Detect which cell encompasses the target text, then output its (x, y) center coordinate. 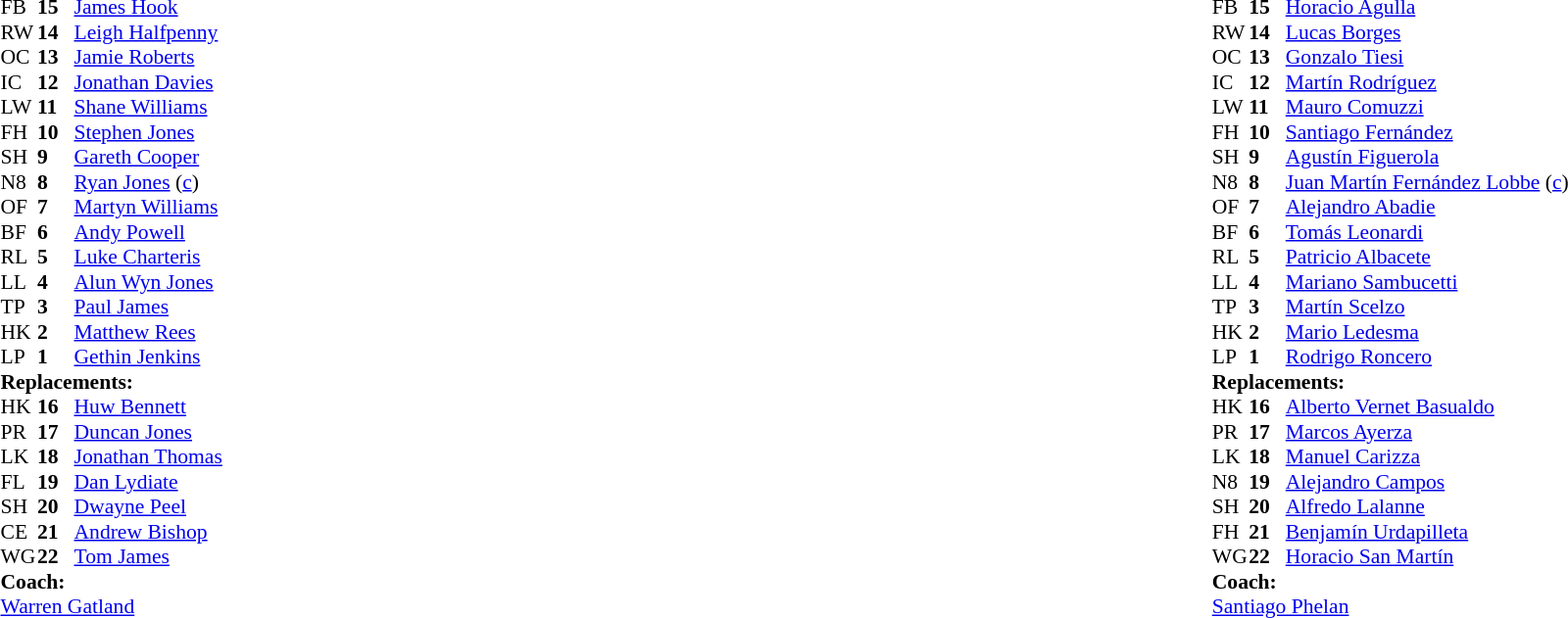
Leigh Halfpenny (149, 32)
Luke Charteris (149, 258)
Matthew Rees (149, 332)
Replacements: (111, 382)
Duncan Jones (149, 432)
Jonathan Thomas (149, 457)
Paul James (149, 307)
Ryan Jones (c) (149, 182)
Alun Wyn Jones (149, 282)
CE (19, 532)
Gareth Cooper (149, 158)
Jamie Roberts (149, 58)
Stephen Jones (149, 132)
Gethin Jenkins (149, 357)
Shane Williams (149, 107)
Jonathan Davies (149, 82)
Andrew Bishop (149, 532)
Coach: (111, 582)
Dwayne Peel (149, 506)
Martyn Williams (149, 207)
Andy Powell (149, 232)
FL (19, 482)
Tom James (149, 557)
Dan Lydiate (149, 482)
Huw Bennett (149, 406)
